Extract the [X, Y] coordinate from the center of the cell holding the provided text.  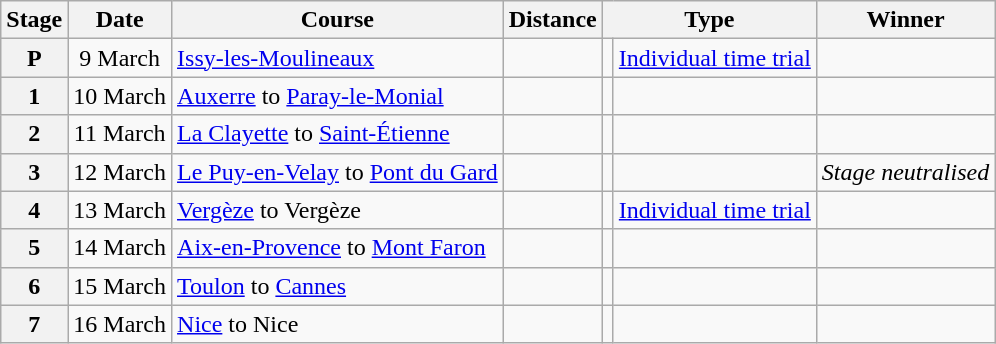
10 March [120, 96]
Winner [905, 20]
7 [34, 324]
Type [709, 20]
6 [34, 286]
9 March [120, 58]
Distance [552, 20]
La Clayette to Saint-Étienne [338, 134]
Nice to Nice [338, 324]
Auxerre to Paray-le-Monial [338, 96]
12 March [120, 172]
1 [34, 96]
14 March [120, 248]
3 [34, 172]
Stage neutralised [905, 172]
2 [34, 134]
15 March [120, 286]
P [34, 58]
Aix-en-Provence to Mont Faron [338, 248]
5 [34, 248]
Date [120, 20]
11 March [120, 134]
Stage [34, 20]
Toulon to Cannes [338, 286]
Course [338, 20]
16 March [120, 324]
Le Puy-en-Velay to Pont du Gard [338, 172]
4 [34, 210]
13 March [120, 210]
Vergèze to Vergèze [338, 210]
Issy-les-Moulineaux [338, 58]
